For the text-containing cell, return its midpoint in [X, Y] coordinate format. 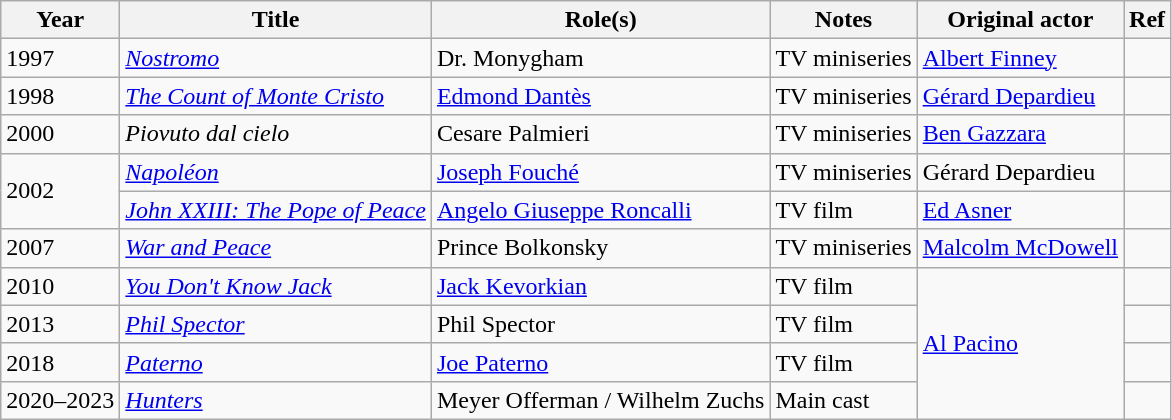
2002 [60, 191]
War and Peace [276, 248]
Title [276, 20]
Angelo Giuseppe Roncalli [600, 210]
Ref [1148, 20]
Joe Paterno [600, 362]
Original actor [1020, 20]
Prince Bolkonsky [600, 248]
Year [60, 20]
2018 [60, 362]
Albert Finney [1020, 58]
Main cast [844, 400]
Meyer Offerman / Wilhelm Zuchs [600, 400]
Joseph Fouché [600, 172]
2013 [60, 324]
1998 [60, 96]
Edmond Dantès [600, 96]
2007 [60, 248]
Piovuto dal cielo [276, 134]
Notes [844, 20]
Cesare Palmieri [600, 134]
1997 [60, 58]
Malcolm McDowell [1020, 248]
Ed Asner [1020, 210]
You Don't Know Jack [276, 286]
John XXIII: The Pope of Peace [276, 210]
Dr. Monygham [600, 58]
Hunters [276, 400]
Nostromo [276, 58]
Al Pacino [1020, 343]
2010 [60, 286]
Role(s) [600, 20]
2000 [60, 134]
Paterno [276, 362]
The Count of Monte Cristo [276, 96]
Jack Kevorkian [600, 286]
Ben Gazzara [1020, 134]
2020–2023 [60, 400]
Napoléon [276, 172]
